For the text-containing cell, return its midpoint in [x, y] coordinate format. 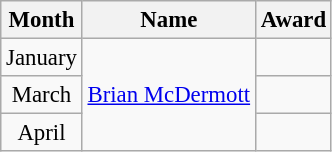
Month [42, 20]
March [42, 95]
April [42, 133]
Name [168, 20]
January [42, 58]
Brian McDermott [168, 96]
Award [293, 20]
